Find where the given text appears and provide that cell's center as (X, Y) coordinate. 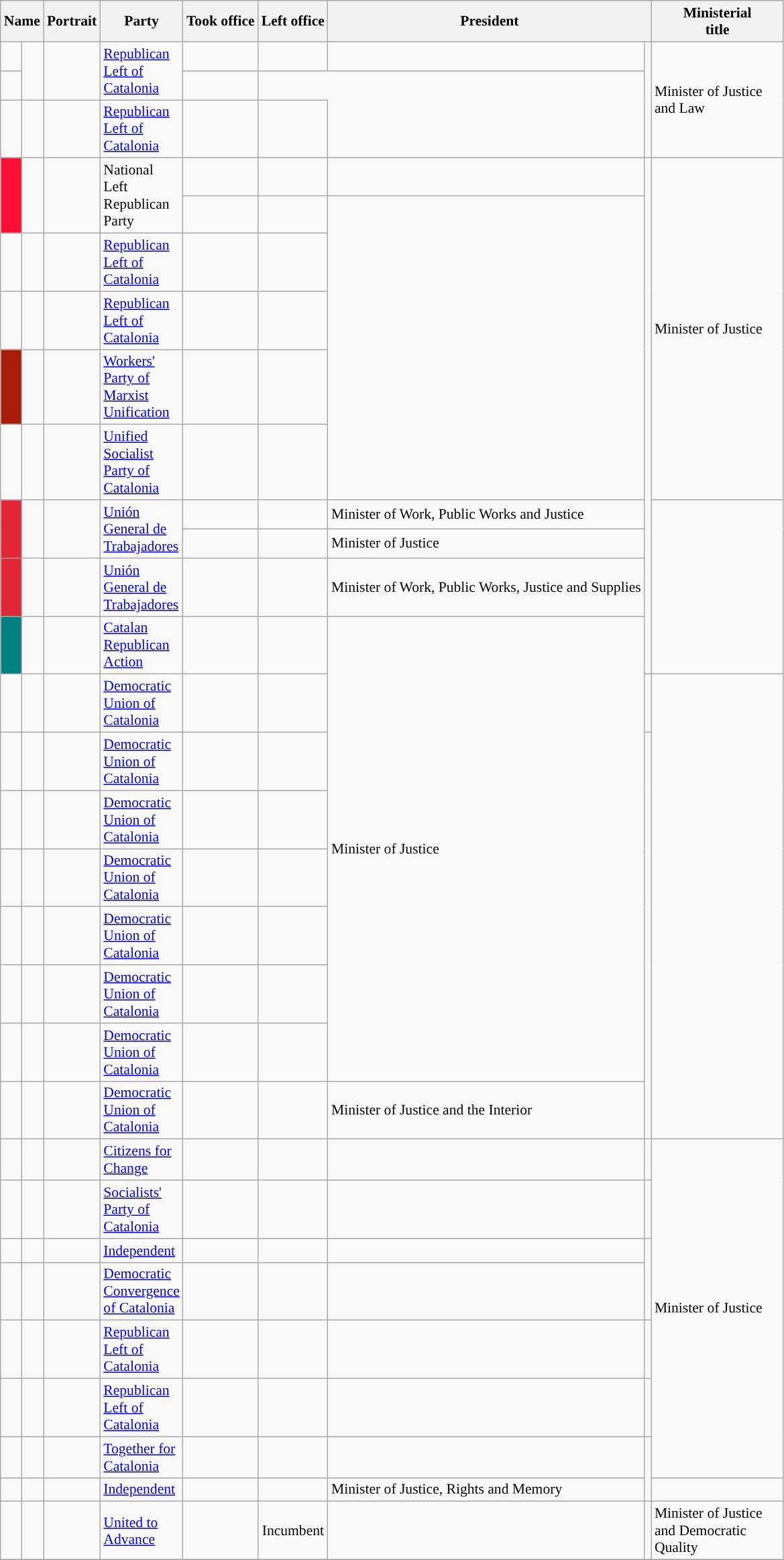
Left office (293, 21)
Unified Socialist Party of Catalonia (142, 462)
Party (142, 21)
Minister of Justice and the Interior (486, 1110)
United to Advance (142, 1531)
Ministerialtitle (718, 21)
Democratic Convergence of Catalonia (142, 1291)
Catalan Republican Action (142, 645)
Took office (221, 21)
Minister of Justice and Democratic Quality (718, 1531)
Name (22, 21)
Incumbent (293, 1531)
Workers' Party of Marxist Unification (142, 387)
Citizens for Change (142, 1159)
Minister of Work, Public Works and Justice (486, 514)
Minister of Justice, Rights and Memory (486, 1490)
Together for Catalonia (142, 1457)
National Left Republican Party (142, 196)
Portrait (72, 21)
Socialists' Party of Catalonia (142, 1209)
Minister of Work, Public Works, Justice and Supplies (486, 588)
President (490, 21)
Minister of Justice and Law (718, 99)
